Detect which cell encompasses the target text, then output its [X, Y] center coordinate. 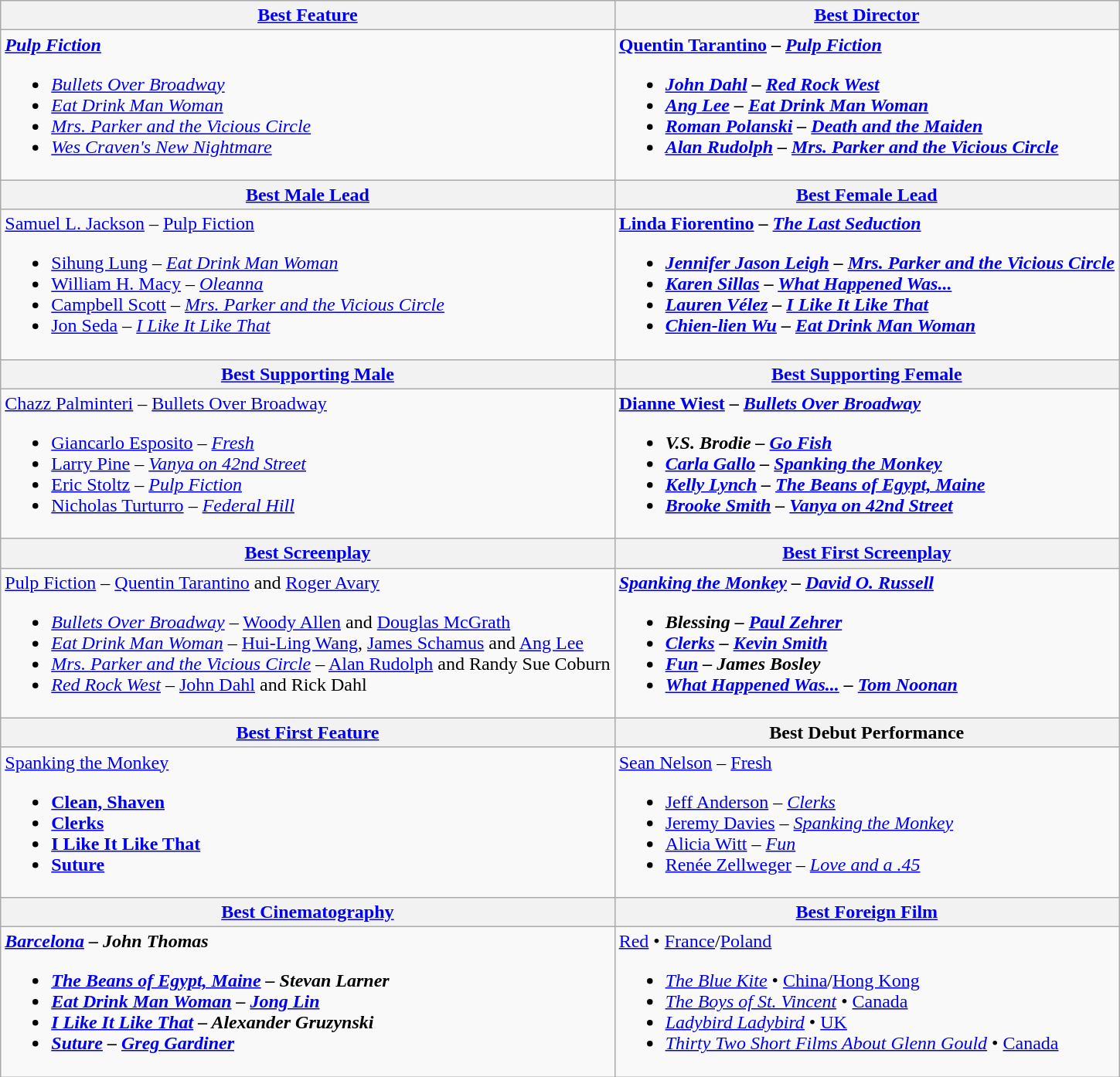
Best First Feature [308, 732]
Best Male Lead [308, 195]
Best Cinematography [308, 912]
Best Supporting Male [308, 374]
Best Screenplay [308, 553]
Pulp FictionBullets Over BroadwayEat Drink Man WomanMrs. Parker and the Vicious CircleWes Craven's New Nightmare [308, 105]
Best Supporting Female [866, 374]
Spanking the Monkey – David O. RussellBlessing – Paul ZehrerClerks – Kevin SmithFun – James BosleyWhat Happened Was... – Tom Noonan [866, 643]
Best Director [866, 15]
Sean Nelson – FreshJeff Anderson – ClerksJeremy Davies – Spanking the MonkeyAlicia Witt – FunRenée Zellweger – Love and a .45 [866, 822]
Best Foreign Film [866, 912]
Best Female Lead [866, 195]
Spanking the MonkeyClean, ShavenClerksI Like It Like ThatSuture [308, 822]
Best Debut Performance [866, 732]
Best First Screenplay [866, 553]
Best Feature [308, 15]
